Find where the given text appears and provide that cell's center as (x, y) coordinate. 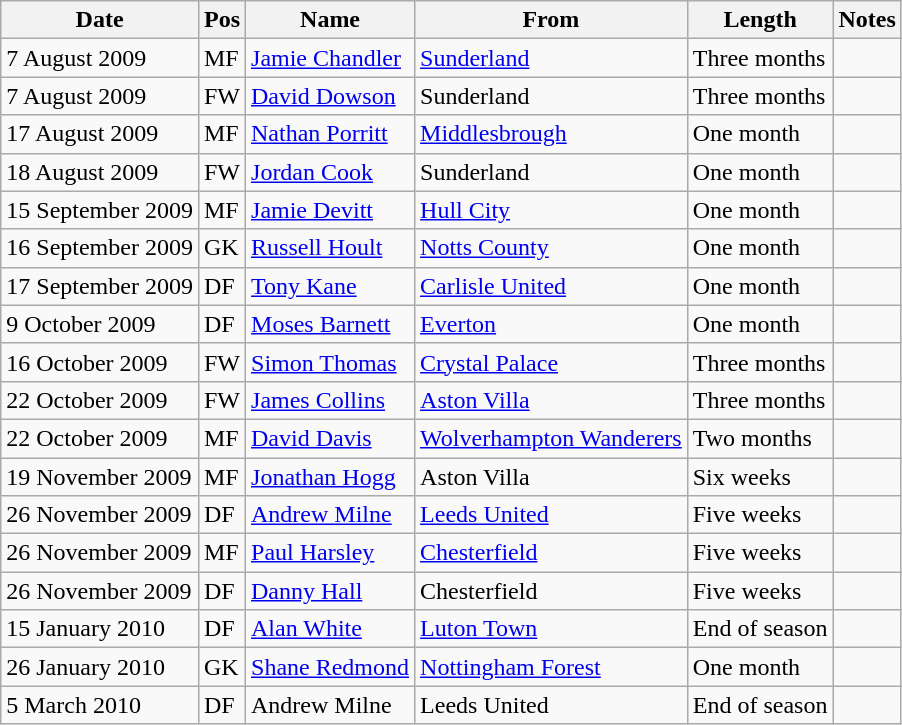
Jordan Cook (330, 172)
16 October 2009 (100, 362)
Luton Town (552, 629)
15 September 2009 (100, 210)
17 August 2009 (100, 134)
Name (330, 20)
16 September 2009 (100, 248)
19 November 2009 (100, 477)
Two months (760, 438)
Everton (552, 324)
18 August 2009 (100, 172)
Jonathan Hogg (330, 477)
James Collins (330, 400)
Nottingham Forest (552, 667)
Pos (222, 20)
Crystal Palace (552, 362)
Date (100, 20)
Moses Barnett (330, 324)
26 January 2010 (100, 667)
Paul Harsley (330, 553)
Notes (867, 20)
Russell Hoult (330, 248)
David Davis (330, 438)
Jamie Chandler (330, 58)
From (552, 20)
Carlisle United (552, 286)
Middlesbrough (552, 134)
Nathan Porritt (330, 134)
Hull City (552, 210)
9 October 2009 (100, 324)
Notts County (552, 248)
Length (760, 20)
Simon Thomas (330, 362)
Wolverhampton Wanderers (552, 438)
Shane Redmond (330, 667)
Alan White (330, 629)
Six weeks (760, 477)
Jamie Devitt (330, 210)
Danny Hall (330, 591)
David Dowson (330, 96)
5 March 2010 (100, 705)
15 January 2010 (100, 629)
Tony Kane (330, 286)
17 September 2009 (100, 286)
